Search for the cell housing the specified text and yield its (X, Y) center coordinate. 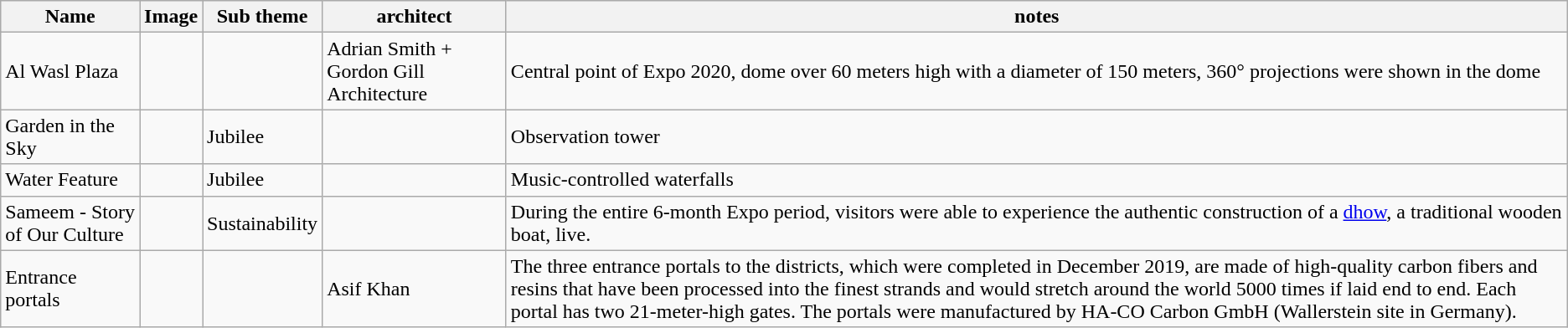
Adrian Smith + Gordon Gill Architecture (415, 71)
Image (171, 17)
Name (70, 17)
Sustainability (263, 223)
Entrance portals (70, 289)
Sub theme (263, 17)
architect (415, 17)
Central point of Expo 2020, dome over 60 meters high with a diameter of 150 meters, 360° projections were shown in the dome (1037, 71)
During the entire 6-month Expo period, visitors were able to experience the authentic construction of a dhow, a traditional wooden boat, live. (1037, 223)
Garden in the Sky (70, 137)
Water Feature (70, 180)
Music-controlled waterfalls (1037, 180)
Sameem - Story of Our Culture (70, 223)
Asif Khan (415, 289)
Al Wasl Plaza (70, 71)
Observation tower (1037, 137)
notes (1037, 17)
